Search for the cell housing the specified text and yield its [X, Y] center coordinate. 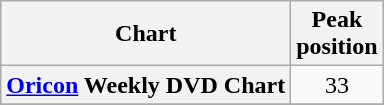
Peakposition [337, 34]
33 [337, 85]
Chart [146, 34]
Oricon Weekly DVD Chart [146, 85]
